Pinpoint the cell where the given text exists, returning its (X, Y) midpoint coordinate. 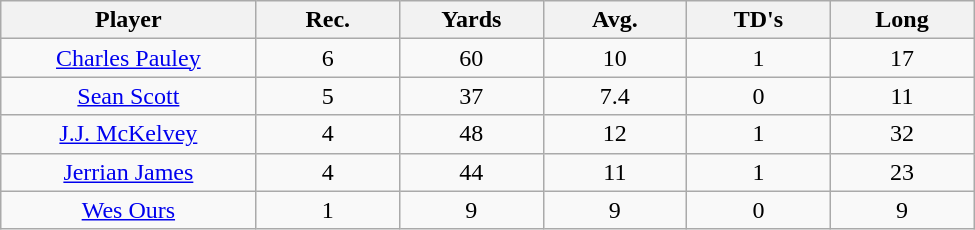
Jerrian James (128, 172)
Rec. (328, 20)
7.4 (615, 96)
Wes Ours (128, 210)
17 (902, 58)
TD's (759, 20)
Player (128, 20)
60 (472, 58)
10 (615, 58)
48 (472, 134)
Charles Pauley (128, 58)
Long (902, 20)
6 (328, 58)
5 (328, 96)
Avg. (615, 20)
23 (902, 172)
32 (902, 134)
Sean Scott (128, 96)
Yards (472, 20)
J.J. McKelvey (128, 134)
44 (472, 172)
37 (472, 96)
12 (615, 134)
